Determine the [x, y] coordinate at the center of the cell enclosing the given text.  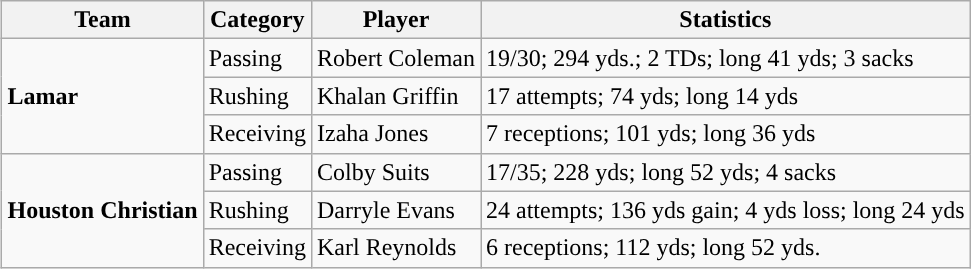
Colby Suits [396, 172]
Izaha Jones [396, 134]
Player [396, 20]
Robert Coleman [396, 58]
Darryle Evans [396, 210]
6 receptions; 112 yds; long 52 yds. [725, 248]
Khalan Griffin [396, 96]
Karl Reynolds [396, 248]
Category [257, 20]
Lamar [102, 96]
Team [102, 20]
17 attempts; 74 yds; long 14 yds [725, 96]
Statistics [725, 20]
7 receptions; 101 yds; long 36 yds [725, 134]
19/30; 294 yds.; 2 TDs; long 41 yds; 3 sacks [725, 58]
24 attempts; 136 yds gain; 4 yds loss; long 24 yds [725, 210]
17/35; 228 yds; long 52 yds; 4 sacks [725, 172]
Houston Christian [102, 210]
